Capture the cell that displays the provided text and extract its [X, Y] central coordinate. 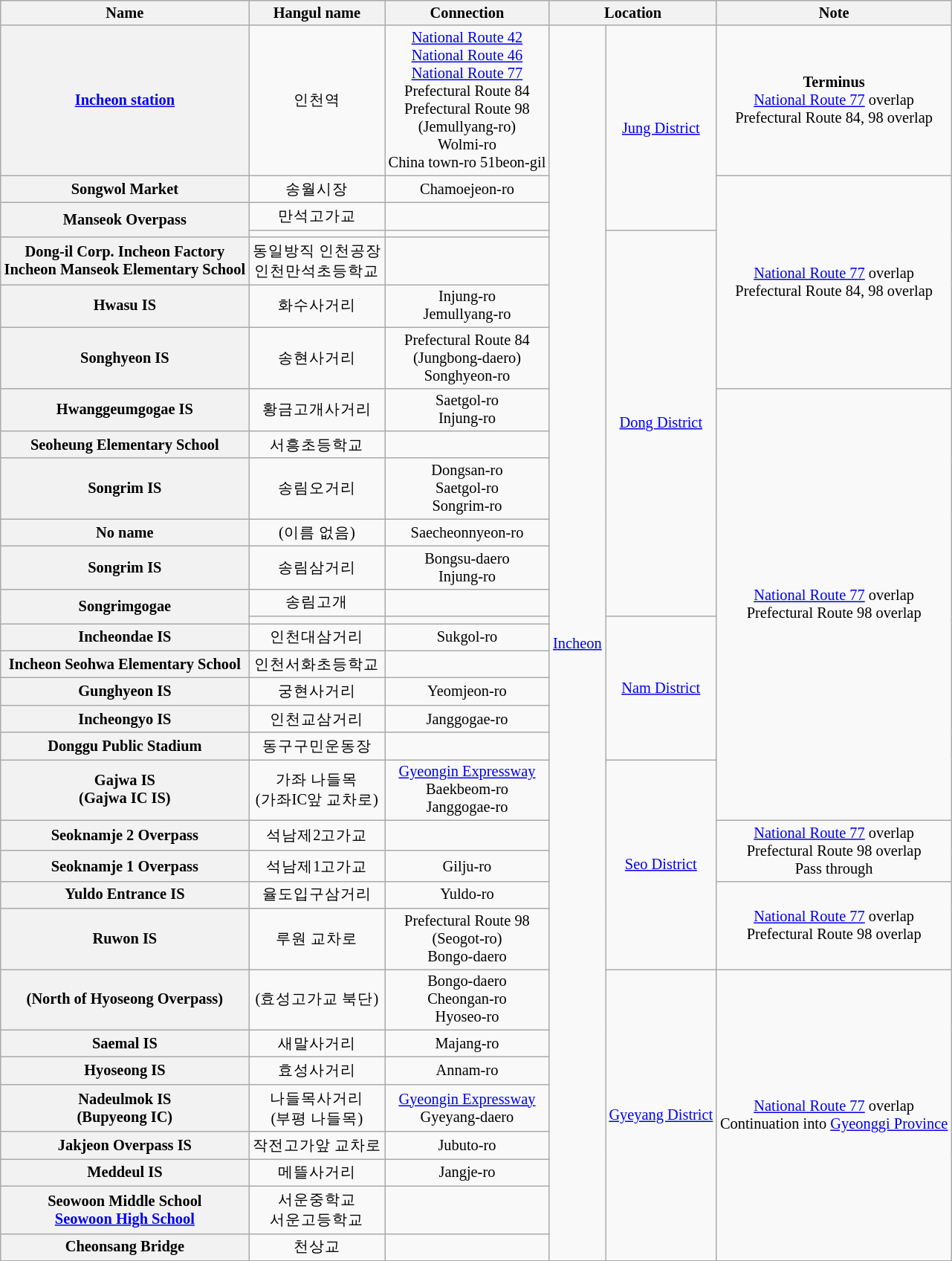
Gilju-ro [467, 865]
Bongo-daeroCheongan-roHyoseo-ro [467, 999]
Yuldo Entrance IS [125, 895]
동일방직 인천공장인천만석초등학교 [317, 261]
Gajwa IS(Gajwa IC IS) [125, 790]
Dong-il Corp. Incheon FactoryIncheon Manseok Elementary School [125, 261]
Sukgol-ro [467, 636]
Note [834, 13]
나들목사거리(부평 나들목) [317, 1108]
Yeomjeon-ro [467, 691]
루원 교차로 [317, 938]
National Route 42National Route 46National Route 77Prefectural Route 84Prefectural Route 98(Jemullyang-ro)Wolmi-roChina town-ro 51beon-gil [467, 100]
Saemal IS [125, 1044]
Saetgol-roInjung-ro [467, 410]
송현사거리 [317, 358]
Bongsu-daeroInjung-ro [467, 567]
(효성고가교 북단) [317, 999]
인천역 [317, 100]
Meddeul IS [125, 1172]
Chamoejeon-ro [467, 189]
Hwasu IS [125, 306]
Seoknamje 1 Overpass [125, 865]
Incheon station [125, 100]
Jung District [661, 128]
Songrimgogae [125, 606]
National Route 77 overlapPrefectural Route 84, 98 overlap [834, 282]
Annam-ro [467, 1071]
메뜰사거리 [317, 1172]
Yuldo-ro [467, 895]
Name [125, 13]
Jubuto-ro [467, 1145]
새말사거리 [317, 1044]
Seowoon Middle SchoolSeowoon High School [125, 1210]
Prefectural Route 98(Seogot-ro)Bongo-daero [467, 938]
National Route 77 overlapPrefectural Route 98 overlapPass through [834, 851]
Nadeulmok IS(Bupyeong IC) [125, 1108]
가좌 나들목(가좌IC앞 교차로) [317, 790]
Janggogae-ro [467, 718]
율도입구삼거리 [317, 895]
Incheon [577, 642]
송림오거리 [317, 488]
송림고개 [317, 602]
Seo District [661, 864]
Gunghyeon IS [125, 691]
서흥초등학교 [317, 445]
송림삼거리 [317, 567]
Majang-ro [467, 1044]
TerminusNational Route 77 overlapPrefectural Route 84, 98 overlap [834, 100]
(이름 없음) [317, 532]
작전고가앞 교차로 [317, 1145]
효성사거리 [317, 1071]
Jakjeon Overpass IS [125, 1145]
궁현사거리 [317, 691]
만석고가교 [317, 216]
Donggu Public Stadium [125, 746]
Songwol Market [125, 189]
Gyeyang District [661, 1115]
석남제1고가교 [317, 865]
Hwanggeumgogae IS [125, 410]
Gyeongin ExpresswayBaekbeom-roJanggogae-ro [467, 790]
서운중학교서운고등학교 [317, 1210]
Dongsan-roSaetgol-roSongrim-ro [467, 488]
Jangje-ro [467, 1172]
No name [125, 532]
인천대삼거리 [317, 636]
Dong District [661, 423]
Injung-roJemullyang-ro [467, 306]
Connection [467, 13]
Seoheung Elementary School [125, 445]
황금고개사거리 [317, 410]
화수사거리 [317, 306]
Nam District [661, 688]
Location [633, 13]
Incheongyo IS [125, 718]
Prefectural Route 84(Jungbong-daero)Songhyeon-ro [467, 358]
Gyeongin ExpresswayGyeyang-daero [467, 1108]
석남제2고가교 [317, 836]
Incheondae IS [125, 636]
Manseok Overpass [125, 219]
Incheon Seohwa Elementary School [125, 665]
National Route 77 overlapContinuation into Gyeonggi Province [834, 1115]
Cheonsang Bridge [125, 1248]
인천서화초등학교 [317, 665]
Seoknamje 2 Overpass [125, 836]
동구구민운동장 [317, 746]
Hyoseong IS [125, 1071]
(North of Hyoseong Overpass) [125, 999]
인천교삼거리 [317, 718]
천상교 [317, 1248]
Ruwon IS [125, 938]
Hangul name [317, 13]
송월시장 [317, 189]
Saecheonnyeon-ro [467, 532]
Songhyeon IS [125, 358]
